Find where the given text appears and provide that cell's center as [X, Y] coordinate. 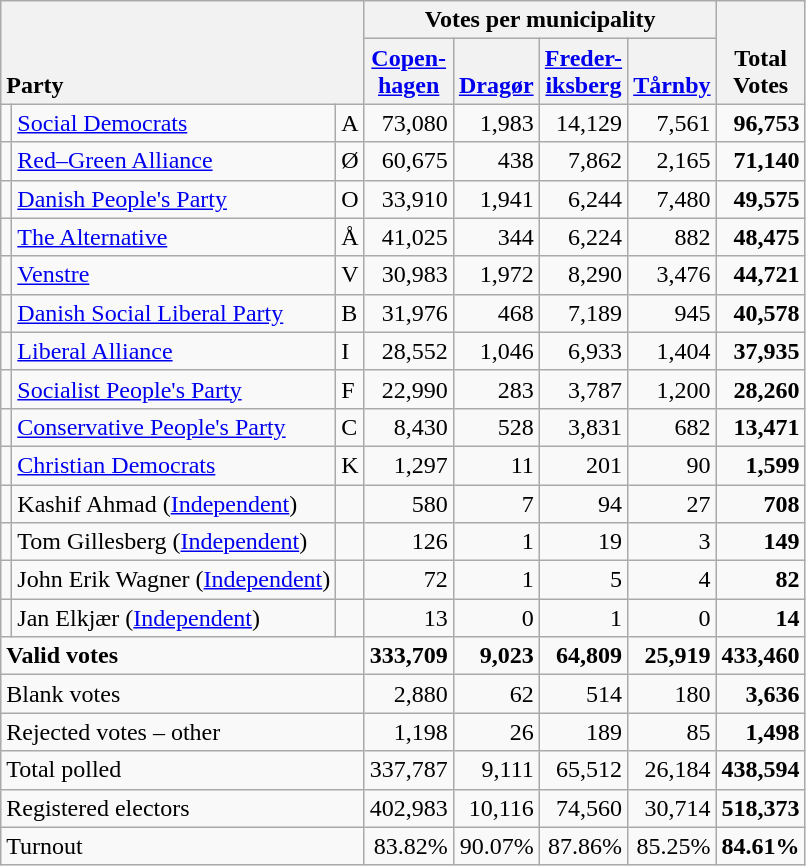
Party [182, 52]
5 [583, 580]
The Alternative [174, 237]
60,675 [408, 161]
K [350, 465]
Valid votes [182, 656]
Christian Democrats [174, 465]
283 [496, 389]
19 [583, 542]
72 [408, 580]
85 [672, 732]
Danish People's Party [174, 199]
27 [672, 503]
74,560 [583, 808]
1,983 [496, 123]
433,460 [760, 656]
9,111 [496, 770]
149 [760, 542]
82 [760, 580]
10,116 [496, 808]
682 [672, 427]
2,880 [408, 694]
Socialist People's Party [174, 389]
14 [760, 618]
37,935 [760, 351]
528 [496, 427]
Venstre [174, 275]
85.25% [672, 846]
1,297 [408, 465]
Jan Elkjær (Independent) [174, 618]
580 [408, 503]
41,025 [408, 237]
Tom Gillesberg (Independent) [174, 542]
90.07% [496, 846]
11 [496, 465]
1,599 [760, 465]
22,990 [408, 389]
1,198 [408, 732]
Conservative People's Party [174, 427]
31,976 [408, 313]
Å [350, 237]
402,983 [408, 808]
3,636 [760, 694]
Blank votes [182, 694]
Danish Social Liberal Party [174, 313]
48,475 [760, 237]
62 [496, 694]
945 [672, 313]
8,430 [408, 427]
3 [672, 542]
64,809 [583, 656]
1,200 [672, 389]
Social Democrats [174, 123]
7 [496, 503]
Total Votes [760, 52]
Red–Green Alliance [174, 161]
337,787 [408, 770]
26,184 [672, 770]
8,290 [583, 275]
518,373 [760, 808]
Registered electors [182, 808]
7,480 [672, 199]
Turnout [182, 846]
514 [583, 694]
I [350, 351]
Tårnby [672, 72]
C [350, 427]
6,244 [583, 199]
3,476 [672, 275]
333,709 [408, 656]
33,910 [408, 199]
44,721 [760, 275]
96,753 [760, 123]
7,561 [672, 123]
Dragør [496, 72]
28,552 [408, 351]
A [350, 123]
Total polled [182, 770]
84.61% [760, 846]
Kashif Ahmad (Independent) [174, 503]
40,578 [760, 313]
94 [583, 503]
83.82% [408, 846]
1,941 [496, 199]
344 [496, 237]
13,471 [760, 427]
1,404 [672, 351]
1,498 [760, 732]
126 [408, 542]
28,260 [760, 389]
189 [583, 732]
6,933 [583, 351]
13 [408, 618]
Rejected votes – other [182, 732]
F [350, 389]
1,046 [496, 351]
26 [496, 732]
3,787 [583, 389]
25,919 [672, 656]
30,983 [408, 275]
71,140 [760, 161]
87.86% [583, 846]
14,129 [583, 123]
73,080 [408, 123]
John Erik Wagner (Independent) [174, 580]
Votes per municipality [540, 20]
180 [672, 694]
882 [672, 237]
468 [496, 313]
Freder- iksberg [583, 72]
O [350, 199]
7,189 [583, 313]
2,165 [672, 161]
438 [496, 161]
90 [672, 465]
B [350, 313]
6,224 [583, 237]
708 [760, 503]
3,831 [583, 427]
30,714 [672, 808]
Liberal Alliance [174, 351]
7,862 [583, 161]
1,972 [496, 275]
65,512 [583, 770]
4 [672, 580]
Ø [350, 161]
Copen- hagen [408, 72]
438,594 [760, 770]
201 [583, 465]
V [350, 275]
9,023 [496, 656]
49,575 [760, 199]
